Output the [X, Y] coordinate of the center of the cell containing the given text.  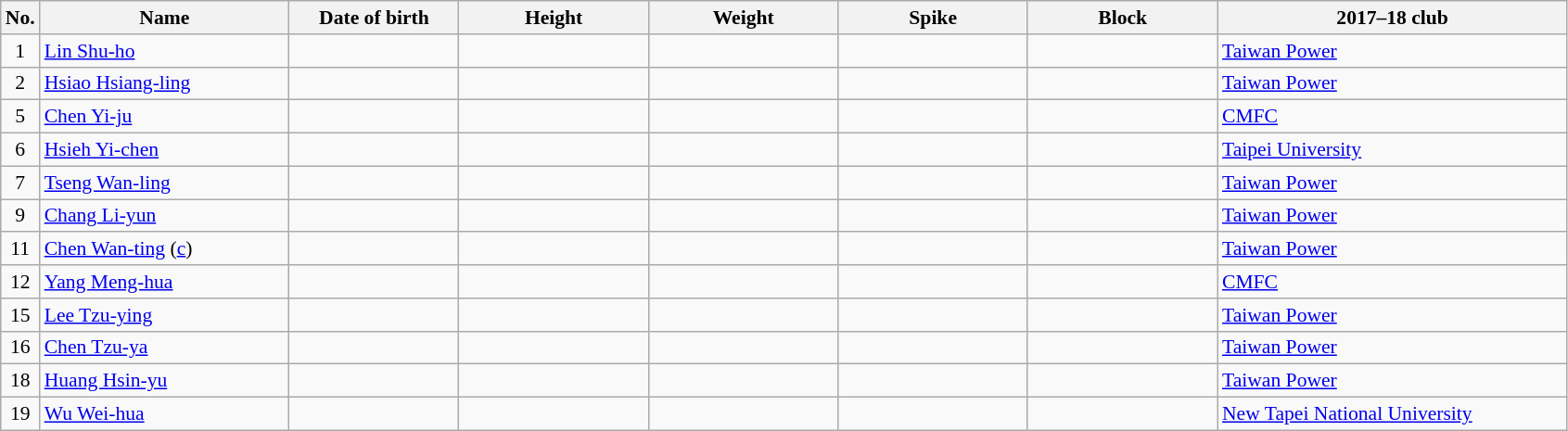
Name [165, 18]
5 [20, 117]
2 [20, 83]
16 [20, 348]
Taipei University [1393, 150]
18 [20, 381]
New Tapei National University [1393, 414]
Hsieh Yi-chen [165, 150]
Block [1122, 18]
11 [20, 249]
Spike [933, 18]
7 [20, 183]
Lee Tzu-ying [165, 315]
2017–18 club [1393, 18]
Chen Tzu-ya [165, 348]
Date of birth [375, 18]
19 [20, 414]
Yang Meng-hua [165, 282]
Hsiao Hsiang-ling [165, 83]
Chen Wan-ting (c) [165, 249]
Chen Yi-ju [165, 117]
15 [20, 315]
1 [20, 51]
Tseng Wan-ling [165, 183]
Chang Li-yun [165, 216]
9 [20, 216]
Weight [744, 18]
Height [555, 18]
6 [20, 150]
Wu Wei-hua [165, 414]
Huang Hsin-yu [165, 381]
12 [20, 282]
No. [20, 18]
Lin Shu-ho [165, 51]
